Capture the cell that displays the provided text and extract its [X, Y] central coordinate. 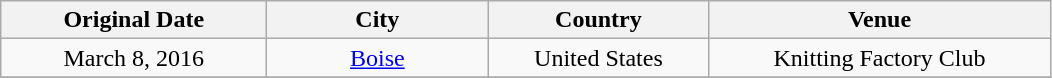
Original Date [134, 20]
Knitting Factory Club [880, 58]
City [378, 20]
United States [598, 58]
March 8, 2016 [134, 58]
Venue [880, 20]
Country [598, 20]
Boise [378, 58]
